Find where the given text appears and provide that cell's center as [x, y] coordinate. 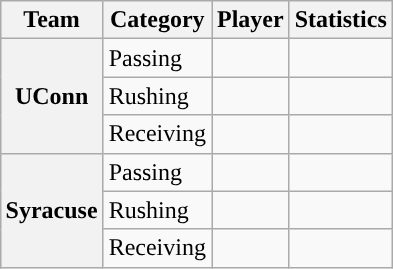
Team [52, 20]
UConn [52, 96]
Category [157, 20]
Syracuse [52, 210]
Player [251, 20]
Statistics [340, 20]
